Determine the [x, y] coordinate at the center of the cell enclosing the given text.  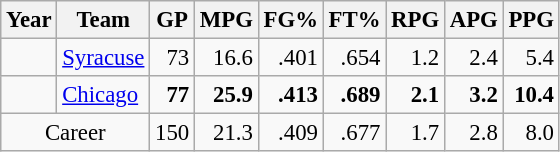
.689 [354, 95]
RPG [416, 20]
1.2 [416, 58]
Team [104, 20]
25.9 [226, 95]
.413 [290, 95]
Syracuse [104, 58]
10.4 [531, 95]
PPG [531, 20]
FG% [290, 20]
.401 [290, 58]
1.7 [416, 133]
.409 [290, 133]
GP [172, 20]
2.8 [474, 133]
21.3 [226, 133]
MPG [226, 20]
73 [172, 58]
3.2 [474, 95]
APG [474, 20]
FT% [354, 20]
Chicago [104, 95]
2.4 [474, 58]
Career [76, 133]
Year [29, 20]
5.4 [531, 58]
8.0 [531, 133]
.654 [354, 58]
.677 [354, 133]
77 [172, 95]
150 [172, 133]
16.6 [226, 58]
2.1 [416, 95]
